Output the [X, Y] coordinate of the center of the cell containing the given text.  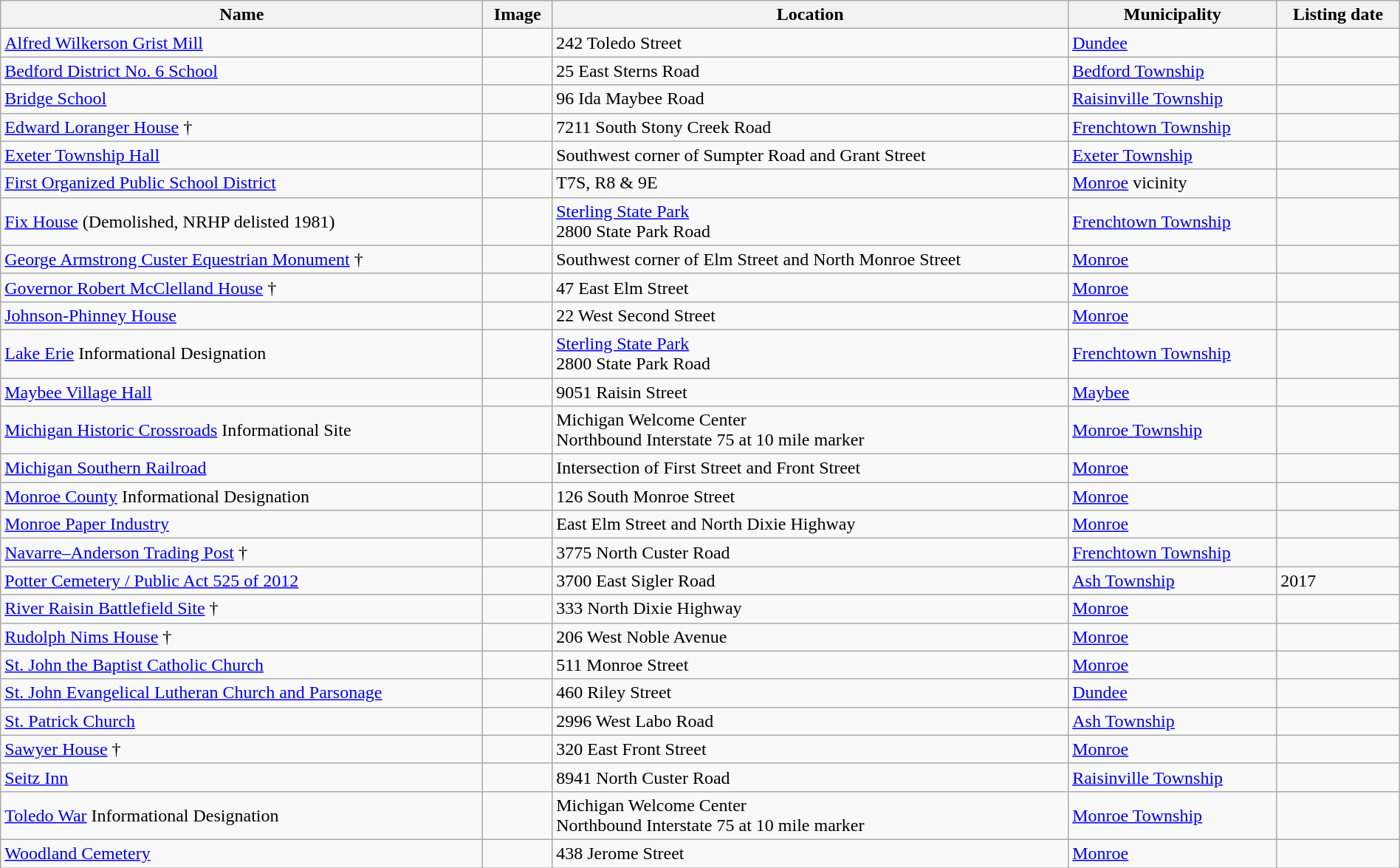
First Organized Public School District [242, 183]
333 North Dixie Highway [811, 609]
St. Patrick Church [242, 721]
River Raisin Battlefield Site † [242, 609]
Southwest corner of Elm Street and North Monroe Street [811, 259]
Image [518, 15]
Maybee Village Hall [242, 392]
Navarre–Anderson Trading Post † [242, 553]
511 Monroe Street [811, 665]
St. John the Baptist Catholic Church [242, 665]
T7S, R8 & 9E [811, 183]
East Elm Street and North Dixie Highway [811, 524]
126 South Monroe Street [811, 496]
320 East Front Street [811, 749]
Bedford Township [1173, 71]
Location [811, 15]
Monroe Paper Industry [242, 524]
Alfred Wilkerson Grist Mill [242, 43]
Southwest corner of Sumpter Road and Grant Street [811, 155]
47 East Elm Street [811, 287]
Woodland Cemetery [242, 853]
Toledo War Informational Designation [242, 816]
Intersection of First Street and Front Street [811, 468]
3700 East Sigler Road [811, 581]
206 West Noble Avenue [811, 637]
Municipality [1173, 15]
2017 [1338, 581]
Potter Cemetery / Public Act 525 of 2012 [242, 581]
460 Riley Street [811, 693]
Sawyer House † [242, 749]
Governor Robert McClelland House † [242, 287]
Monroe vicinity [1173, 183]
Michigan Historic Crossroads Informational Site [242, 430]
25 East Sterns Road [811, 71]
Maybee [1173, 392]
Name [242, 15]
2996 West Labo Road [811, 721]
Fix House (Demolished, NRHP delisted 1981) [242, 222]
Lake Erie Informational Designation [242, 353]
7211 South Stony Creek Road [811, 127]
St. John Evangelical Lutheran Church and Parsonage [242, 693]
Listing date [1338, 15]
438 Jerome Street [811, 853]
22 West Second Street [811, 315]
Michigan Southern Railroad [242, 468]
Bridge School [242, 99]
9051 Raisin Street [811, 392]
8941 North Custer Road [811, 777]
Seitz Inn [242, 777]
Monroe County Informational Designation [242, 496]
George Armstrong Custer Equestrian Monument † [242, 259]
Exeter Township [1173, 155]
Exeter Township Hall [242, 155]
Rudolph Nims House † [242, 637]
242 Toledo Street [811, 43]
Johnson-Phinney House [242, 315]
Edward Loranger House † [242, 127]
96 Ida Maybee Road [811, 99]
3775 North Custer Road [811, 553]
Bedford District No. 6 School [242, 71]
